Return [x, y] of the center of cell containing provided text 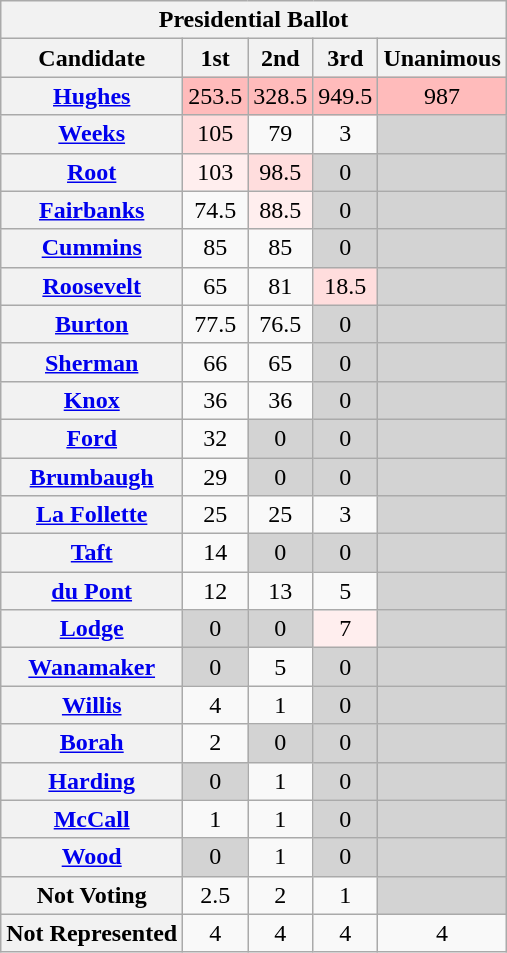
103 [216, 172]
Not Represented [92, 933]
29 [216, 477]
79 [280, 134]
Presidential Ballot [254, 20]
1st [216, 58]
Hughes [92, 96]
77.5 [216, 324]
La Follette [92, 515]
Roosevelt [92, 286]
253.5 [216, 96]
66 [216, 362]
Candidate [92, 58]
13 [280, 591]
Harding [92, 781]
32 [216, 438]
74.5 [216, 210]
Weeks [92, 134]
Lodge [92, 629]
98.5 [280, 172]
3rd [346, 58]
76.5 [280, 324]
88.5 [280, 210]
987 [442, 96]
Wood [92, 857]
Taft [92, 553]
Unanimous [442, 58]
Wanamaker [92, 667]
328.5 [280, 96]
Brumbaugh [92, 477]
18.5 [346, 286]
McCall [92, 819]
Fairbanks [92, 210]
105 [216, 134]
Root [92, 172]
7 [346, 629]
Knox [92, 400]
81 [280, 286]
2nd [280, 58]
Willis [92, 705]
Borah [92, 743]
Not Voting [92, 895]
Ford [92, 438]
Burton [92, 324]
du Pont [92, 591]
Cummins [92, 248]
14 [216, 553]
2.5 [216, 895]
Sherman [92, 362]
12 [216, 591]
949.5 [346, 96]
